Provide the (x, y) coordinate of the cell's center where the given text is located.  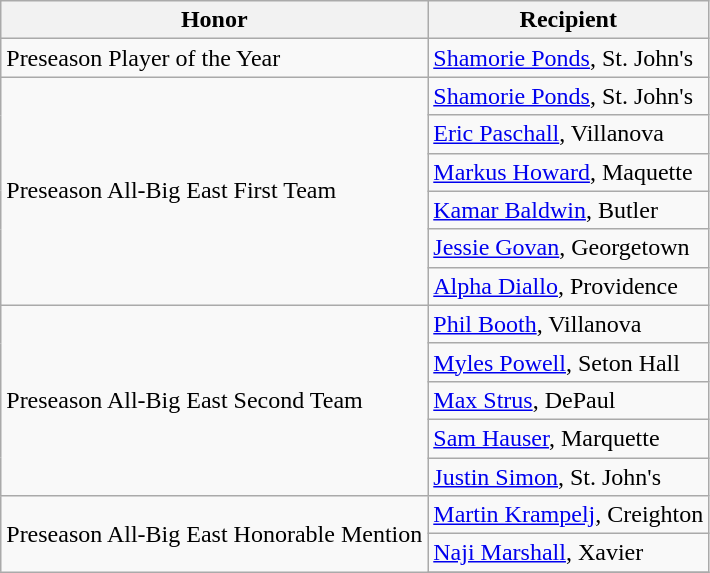
Myles Powell, Seton Hall (568, 362)
Markus Howard, Maquette (568, 172)
Alpha Diallo, Providence (568, 286)
Phil Booth, Villanova (568, 324)
Preseason All-Big East Honorable Mention (214, 534)
Jessie Govan, Georgetown (568, 248)
Recipient (568, 20)
Max Strus, DePaul (568, 400)
Sam Hauser, Marquette (568, 438)
Eric Paschall, Villanova (568, 134)
Preseason All-Big East First Team (214, 191)
Kamar Baldwin, Butler (568, 210)
Preseason All-Big East Second Team (214, 400)
Justin Simon, St. John's (568, 477)
Preseason Player of the Year (214, 58)
Martin Krampelj, Creighton (568, 515)
Naji Marshall, Xavier (568, 553)
Honor (214, 20)
